Identify which cell holds the provided text, then report its [x, y] central coordinate. 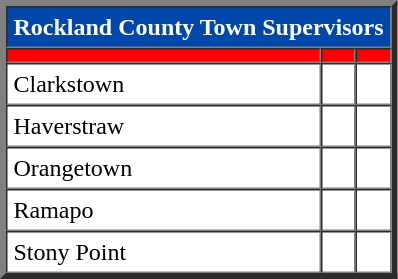
Stony Point [164, 252]
Ramapo [164, 210]
Orangetown [164, 168]
Clarkstown [164, 84]
Rockland County Town Supervisors [198, 27]
Haverstraw [164, 126]
